From the cell containing the given text, extract its center point as (X, Y) coordinate. 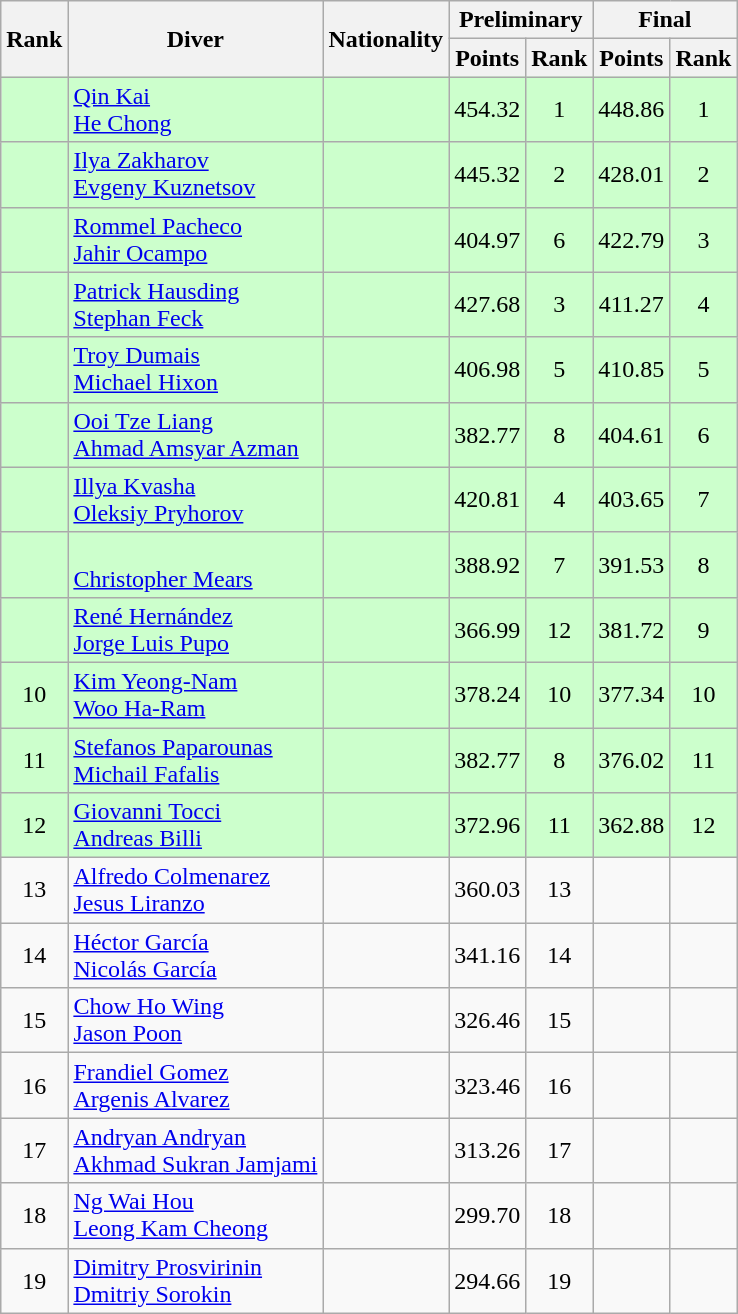
388.92 (488, 564)
Nationality (386, 39)
445.32 (488, 174)
341.16 (488, 956)
Rommel PachecoJahir Ocampo (196, 240)
Illya KvashaOleksiy Pryhorov (196, 500)
Giovanni TocciAndreas Billi (196, 826)
362.88 (632, 826)
René HernándezJorge Luis Pupo (196, 630)
378.24 (488, 694)
299.70 (488, 1216)
448.86 (632, 110)
Stefanos PaparounasMichail Fafalis (196, 760)
381.72 (632, 630)
410.85 (632, 370)
Ilya ZakharovEvgeny Kuznetsov (196, 174)
Diver (196, 39)
411.27 (632, 304)
454.32 (488, 110)
391.53 (632, 564)
406.98 (488, 370)
Frandiel GomezArgenis Alvarez (196, 1086)
Alfredo ColmenarezJesus Liranzo (196, 890)
Qin KaiHe Chong (196, 110)
Preliminary (521, 20)
Héctor GarcíaNicolás García (196, 956)
366.99 (488, 630)
Kim Yeong-NamWoo Ha-Ram (196, 694)
Patrick HausdingStephan Feck (196, 304)
Troy DumaisMichael Hixon (196, 370)
427.68 (488, 304)
372.96 (488, 826)
376.02 (632, 760)
9 (704, 630)
428.01 (632, 174)
422.79 (632, 240)
403.65 (632, 500)
294.66 (488, 1280)
Christopher Mears (196, 564)
Final (665, 20)
Ooi Tze LiangAhmad Amsyar Azman (196, 434)
Chow Ho WingJason Poon (196, 1020)
404.61 (632, 434)
Ng Wai HouLeong Kam Cheong (196, 1216)
420.81 (488, 500)
404.97 (488, 240)
Andryan AndryanAkhmad Sukran Jamjami (196, 1150)
313.26 (488, 1150)
326.46 (488, 1020)
377.34 (632, 694)
360.03 (488, 890)
Dimitry ProsvirininDmitriy Sorokin (196, 1280)
323.46 (488, 1086)
